Determine the (x, y) coordinate at the center of the cell enclosing the given text.  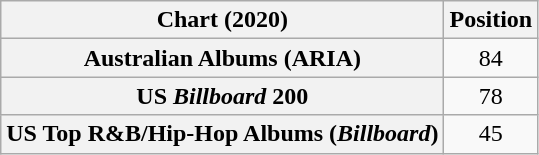
US Top R&B/Hip-Hop Albums (Billboard) (222, 134)
US Billboard 200 (222, 96)
45 (491, 134)
Chart (2020) (222, 20)
78 (491, 96)
Australian Albums (ARIA) (222, 58)
84 (491, 58)
Position (491, 20)
